For the text-containing cell, return its midpoint in [x, y] coordinate format. 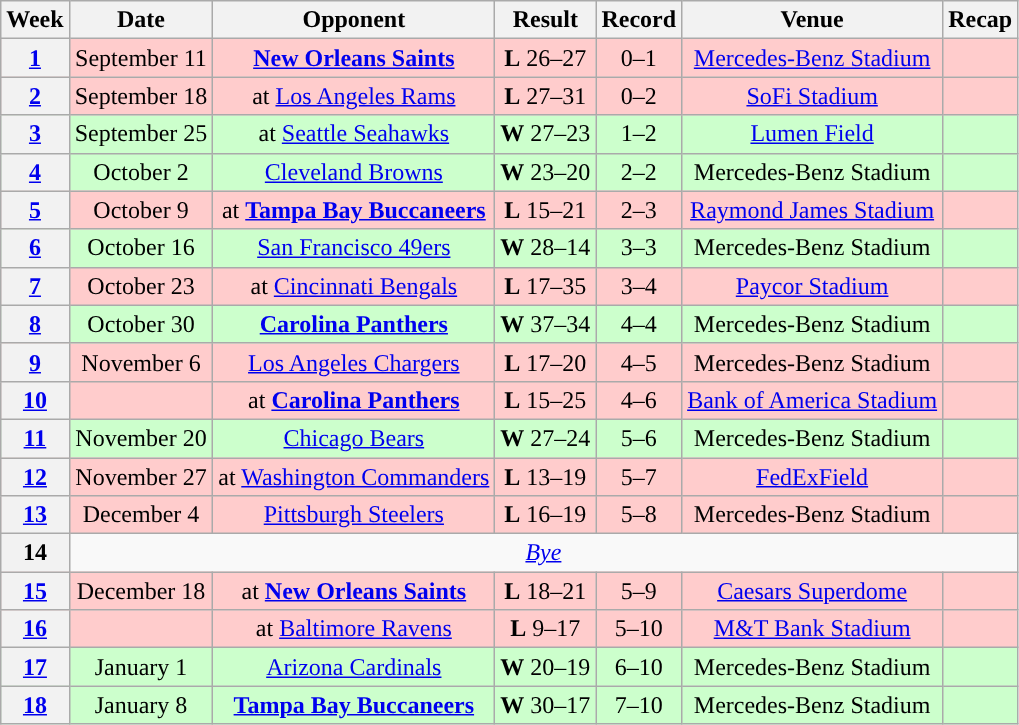
3–4 [639, 286]
5–8 [639, 515]
Pittsburgh Steelers [354, 515]
14 [35, 553]
Result [546, 20]
7–10 [639, 705]
4–5 [639, 362]
Caesars Superdome [812, 591]
October 30 [141, 324]
5–7 [639, 477]
12 [35, 477]
W 30–17 [546, 705]
Record [639, 20]
Arizona Cardinals [354, 667]
Cleveland Browns [354, 172]
L 26–27 [546, 58]
October 23 [141, 286]
at Baltimore Ravens [354, 629]
W 28–14 [546, 248]
W 23–20 [546, 172]
5–10 [639, 629]
Los Angeles Chargers [354, 362]
Opponent [354, 20]
9 [35, 362]
13 [35, 515]
September 25 [141, 134]
L 15–25 [546, 400]
at Tampa Bay Buccaneers [354, 210]
Paycor Stadium [812, 286]
W 27–24 [546, 438]
SoFi Stadium [812, 96]
L 17–20 [546, 362]
January 1 [141, 667]
0–2 [639, 96]
L 27–31 [546, 96]
FedExField [812, 477]
at Carolina Panthers [354, 400]
17 [35, 667]
Raymond James Stadium [812, 210]
W 20–19 [546, 667]
Bank of America Stadium [812, 400]
1 [35, 58]
at Washington Commanders [354, 477]
6–10 [639, 667]
New Orleans Saints [354, 58]
11 [35, 438]
November 27 [141, 477]
2–2 [639, 172]
3–3 [639, 248]
0–1 [639, 58]
2 [35, 96]
5–9 [639, 591]
1–2 [639, 134]
4–6 [639, 400]
16 [35, 629]
W 37–34 [546, 324]
Recap [980, 20]
Venue [812, 20]
at Los Angeles Rams [354, 96]
December 18 [141, 591]
18 [35, 705]
Bye [544, 553]
5–6 [639, 438]
Tampa Bay Buccaneers [354, 705]
L 18–21 [546, 591]
5 [35, 210]
L 9–17 [546, 629]
September 18 [141, 96]
Lumen Field [812, 134]
at New Orleans Saints [354, 591]
Carolina Panthers [354, 324]
4 [35, 172]
Week [35, 20]
Chicago Bears [354, 438]
November 20 [141, 438]
8 [35, 324]
6 [35, 248]
San Francisco 49ers [354, 248]
L 15–21 [546, 210]
3 [35, 134]
October 9 [141, 210]
September 11 [141, 58]
at Seattle Seahawks [354, 134]
October 16 [141, 248]
M&T Bank Stadium [812, 629]
L 16–19 [546, 515]
15 [35, 591]
L 13–19 [546, 477]
October 2 [141, 172]
Date [141, 20]
L 17–35 [546, 286]
at Cincinnati Bengals [354, 286]
January 8 [141, 705]
7 [35, 286]
W 27–23 [546, 134]
2–3 [639, 210]
November 6 [141, 362]
December 4 [141, 515]
4–4 [639, 324]
10 [35, 400]
